Output the [x, y] coordinate of the center of the cell containing the given text.  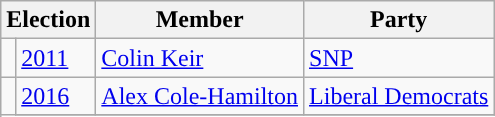
Alex Cole-Hamilton [200, 96]
Member [200, 20]
2011 [56, 58]
Election [48, 20]
Colin Keir [200, 58]
Liberal Democrats [399, 96]
SNP [399, 58]
2016 [56, 96]
Party [399, 20]
